Search for the cell housing the specified text and yield its (X, Y) center coordinate. 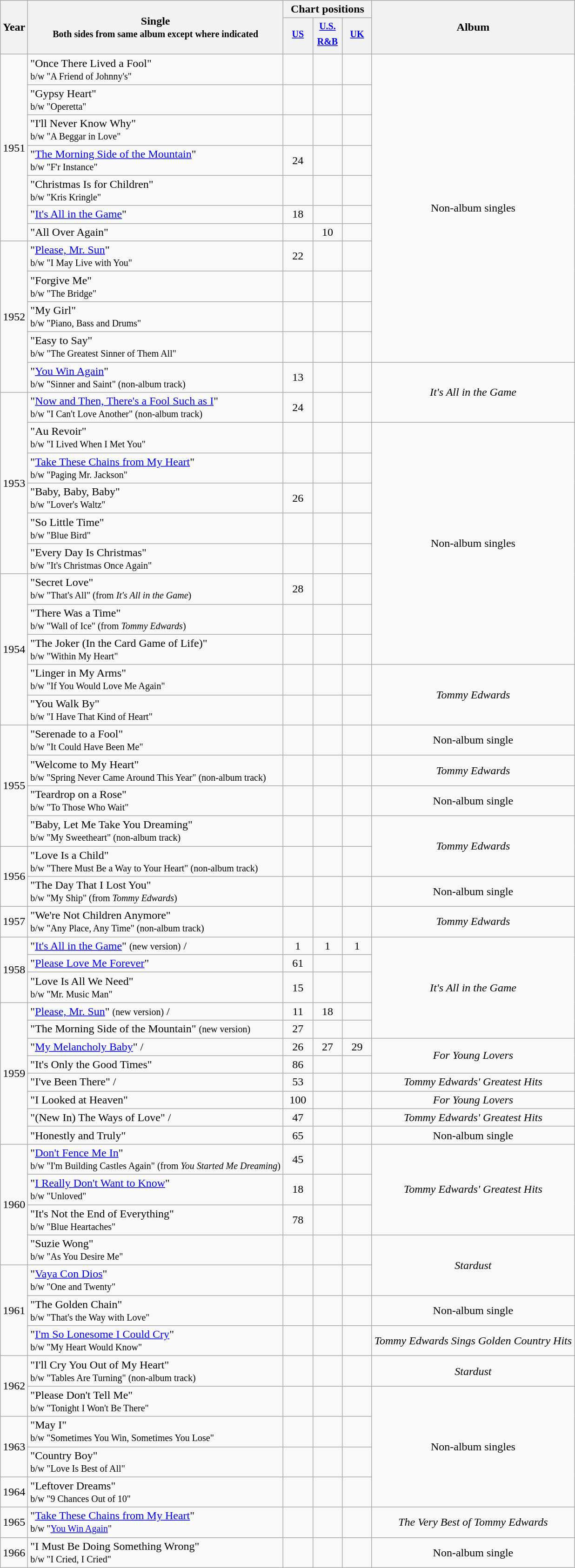
"You Walk By"b/w "I Have That Kind of Heart" (155, 710)
"There Was a Time"b/w "Wall of Ice" (from Tommy Edwards) (155, 619)
47 (298, 1117)
"Vaya Con Dios"b/w "One and Twenty" (155, 1281)
"May I"b/w "Sometimes You Win, Sometimes You Lose" (155, 1431)
53 (298, 1082)
"My Girl"b/w "Piano, Bass and Drums" (155, 316)
"The Golden Chain"b/w "That's the Way with Love" (155, 1310)
"I Looked at Heaven" (155, 1100)
78 (298, 1220)
"Please Don't Tell Me"b/w "Tonight I Won't Be There" (155, 1402)
"All Over Again" (155, 232)
1959 (14, 1073)
"Baby, Baby, Baby"b/w "Lover's Waltz" (155, 498)
"It's Not the End of Everything"b/w "Blue Heartaches" (155, 1220)
"Don't Fence Me In"b/w "I'm Building Castles Again" (from You Started Me Dreaming) (155, 1159)
"Leftover Dreams"b/w "9 Chances Out of 10" (155, 1492)
"Easy to Say"b/w "The Greatest Sinner of Them All" (155, 347)
"Now and Then, There's a Fool Such as I"b/w "I Can't Love Another" (non-album track) (155, 407)
"We're Not Children Anymore"b/w "Any Place, Any Time" (non-album track) (155, 922)
1957 (14, 922)
"Serenade to a Fool"b/w "It Could Have Been Me" (155, 740)
1952 (14, 316)
"It's All in the Game" (155, 214)
1954 (14, 649)
1965 (14, 1522)
"Love Is a Child"b/w "There Must Be a Way to Your Heart" (non-album track) (155, 861)
"The Day That I Lost You"b/w "My Ship" (from Tommy Edwards) (155, 892)
1951 (14, 148)
10 (328, 232)
"Take These Chains from My Heart"b/w "Paging Mr. Jackson" (155, 468)
"Gypsy Heart"b/w "Operetta" (155, 100)
"The Joker (In the Card Game of Life)"b/w "Within My Heart" (155, 649)
"I'll Cry You Out of My Heart"b/w "Tables Are Turning" (non-album track) (155, 1371)
22 (298, 256)
15 (298, 988)
"I Must Be Doing Something Wrong"b/w "I Cried, I Cried" (155, 1552)
U.S.R&B (328, 36)
"I'll Never Know Why"b/w "A Beggar in Love" (155, 130)
"(New In) The Ways of Love" / (155, 1117)
"It's Only the Good Times" (155, 1064)
"So Little Time"b/w "Blue Bird" (155, 528)
"Linger in My Arms"b/w "If You Would Love Me Again" (155, 680)
"It's All in the Game" (new version) / (155, 946)
"Baby, Let Me Take You Dreaming"b/w "My Sweetheart" (non-album track) (155, 831)
"I Really Don't Want to Know"b/w "Unloved" (155, 1189)
1955 (14, 785)
11 (298, 1011)
"I'm So Lonesome I Could Cry"b/w "My Heart Would Know" (155, 1341)
"Country Boy"b/w "Love Is Best of All" (155, 1462)
Year (14, 27)
86 (298, 1064)
100 (298, 1100)
61 (298, 963)
1963 (14, 1447)
UK (357, 36)
1960 (14, 1204)
1966 (14, 1552)
The Very Best of Tommy Edwards (473, 1522)
Chart positions (328, 9)
1964 (14, 1492)
"I've Been There" / (155, 1082)
1962 (14, 1386)
"Every Day Is Christmas"b/w "It's Christmas Once Again" (155, 559)
Album (473, 27)
"You Win Again"b/w "Sinner and Saint" (non-album track) (155, 378)
"Teardrop on a Rose"b/w "To Those Who Wait" (155, 801)
"Please Love Me Forever" (155, 963)
"Welcome to My Heart"b/w "Spring Never Came Around This Year" (non-album track) (155, 770)
"The Morning Side of the Mountain"b/w "F'r Instance" (155, 160)
Tommy Edwards Sings Golden Country Hits (473, 1341)
"My Melancholy Baby" / (155, 1047)
1953 (14, 483)
"Please, Mr. Sun" (new version) / (155, 1011)
65 (298, 1135)
"Suzie Wong"b/w "As You Desire Me" (155, 1250)
"The Morning Side of the Mountain" (new version) (155, 1029)
28 (298, 589)
1956 (14, 877)
29 (357, 1047)
"Au Revoir"b/w "I Lived When I Met You" (155, 438)
1958 (14, 970)
US (298, 36)
1961 (14, 1310)
"Love Is All We Need"b/w "Mr. Music Man" (155, 988)
SingleBoth sides from same album except where indicated (155, 27)
"Forgive Me"b/w "The Bridge" (155, 286)
"Once There Lived a Fool"b/w "A Friend of Johnny's" (155, 70)
13 (298, 378)
"Take These Chains from My Heart"b/w "You Win Again" (155, 1522)
"Honestly and Truly" (155, 1135)
"Christmas Is for Children"b/w "Kris Kringle" (155, 191)
"Secret Love"b/w "That's All" (from It's All in the Game) (155, 589)
"Please, Mr. Sun"b/w "I May Live with You" (155, 256)
45 (298, 1159)
